Scan for the cell matching the given text and deliver its [X, Y] coordinate at center. 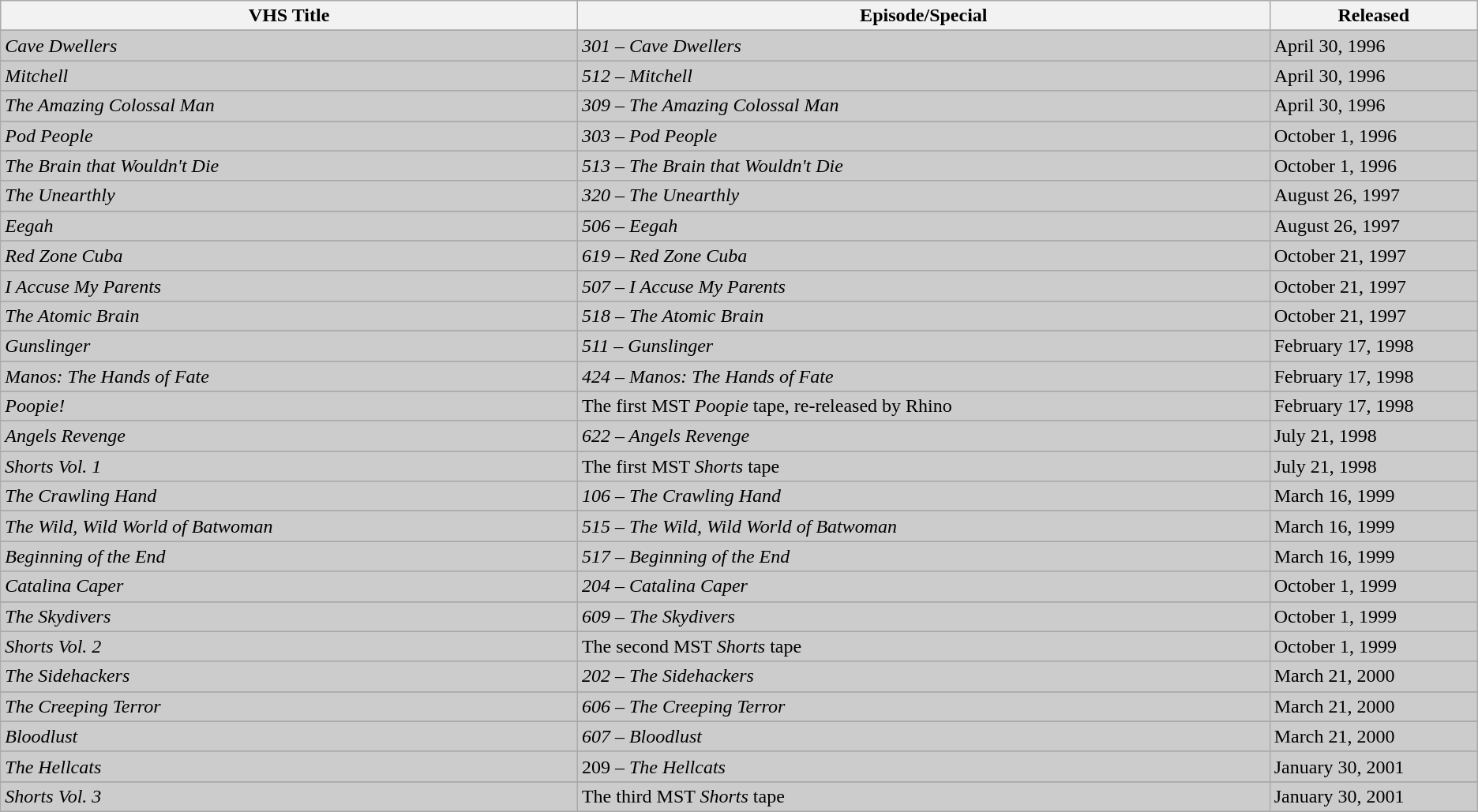
Catalina Caper [289, 586]
Poopie! [289, 406]
513 – The Brain that Wouldn't Die [924, 166]
Released [1374, 16]
Episode/Special [924, 16]
517 – Beginning of the End [924, 556]
202 – The Sidehackers [924, 676]
106 – The Crawling Hand [924, 496]
The Creeping Terror [289, 706]
The Wild, Wild World of Batwoman [289, 526]
Shorts Vol. 2 [289, 646]
320 – The Unearthly [924, 196]
The Hellcats [289, 766]
515 – The Wild, Wild World of Batwoman [924, 526]
512 – Mitchell [924, 76]
I Accuse My Parents [289, 286]
Gunslinger [289, 346]
The first MST Poopie tape, re-released by Rhino [924, 406]
518 – The Atomic Brain [924, 316]
Shorts Vol. 3 [289, 796]
The Sidehackers [289, 676]
303 – Pod People [924, 136]
The first MST Shorts tape [924, 466]
204 – Catalina Caper [924, 586]
Eegah [289, 226]
511 – Gunslinger [924, 346]
The Brain that Wouldn't Die [289, 166]
209 – The Hellcats [924, 766]
Manos: The Hands of Fate [289, 376]
Mitchell [289, 76]
424 – Manos: The Hands of Fate [924, 376]
The third MST Shorts tape [924, 796]
Red Zone Cuba [289, 256]
607 – Bloodlust [924, 736]
The second MST Shorts tape [924, 646]
The Amazing Colossal Man [289, 106]
309 – The Amazing Colossal Man [924, 106]
Shorts Vol. 1 [289, 466]
Pod People [289, 136]
Cave Dwellers [289, 46]
Beginning of the End [289, 556]
506 – Eegah [924, 226]
Bloodlust [289, 736]
The Atomic Brain [289, 316]
606 – The Creeping Terror [924, 706]
The Crawling Hand [289, 496]
609 – The Skydivers [924, 616]
619 – Red Zone Cuba [924, 256]
622 – Angels Revenge [924, 436]
VHS Title [289, 16]
Angels Revenge [289, 436]
The Unearthly [289, 196]
301 – Cave Dwellers [924, 46]
507 – I Accuse My Parents [924, 286]
The Skydivers [289, 616]
